For the text-containing cell, return its midpoint in (X, Y) coordinate format. 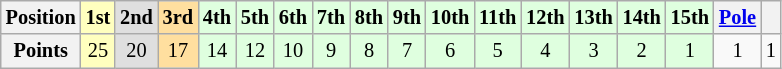
7 (407, 51)
12th (545, 17)
1st (98, 17)
Position (41, 17)
6th (293, 17)
4 (545, 51)
4th (217, 17)
3 (593, 51)
8th (369, 17)
2nd (136, 17)
11th (498, 17)
8 (369, 51)
17 (178, 51)
10 (293, 51)
12 (255, 51)
20 (136, 51)
7th (331, 17)
Points (41, 51)
Pole (738, 17)
15th (690, 17)
9th (407, 17)
14 (217, 51)
5th (255, 17)
6 (450, 51)
3rd (178, 17)
2 (642, 51)
9 (331, 51)
5 (498, 51)
14th (642, 17)
13th (593, 17)
25 (98, 51)
10th (450, 17)
